Return [x, y] of the center of cell containing provided text 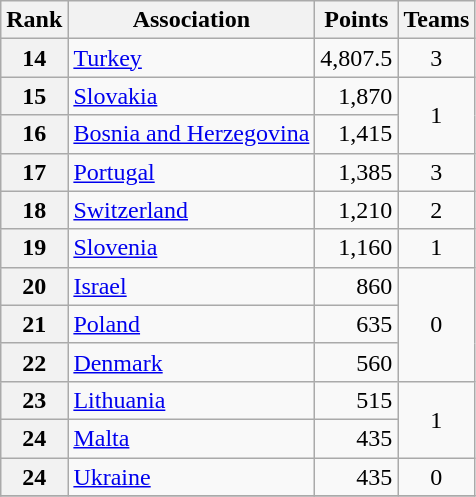
Slovenia [192, 248]
Turkey [192, 58]
14 [34, 58]
1,385 [356, 172]
Denmark [192, 362]
Teams [436, 20]
560 [356, 362]
20 [34, 286]
21 [34, 324]
Malta [192, 438]
1,870 [356, 96]
Switzerland [192, 210]
22 [34, 362]
Portugal [192, 172]
515 [356, 400]
Poland [192, 324]
15 [34, 96]
1,415 [356, 134]
16 [34, 134]
Rank [34, 20]
1,210 [356, 210]
Bosnia and Herzegovina [192, 134]
4,807.5 [356, 58]
17 [34, 172]
19 [34, 248]
860 [356, 286]
2 [436, 210]
Lithuania [192, 400]
23 [34, 400]
635 [356, 324]
Slovakia [192, 96]
Ukraine [192, 477]
18 [34, 210]
1,160 [356, 248]
Points [356, 20]
Israel [192, 286]
Association [192, 20]
